Identify which cell holds the provided text, then report its [X, Y] central coordinate. 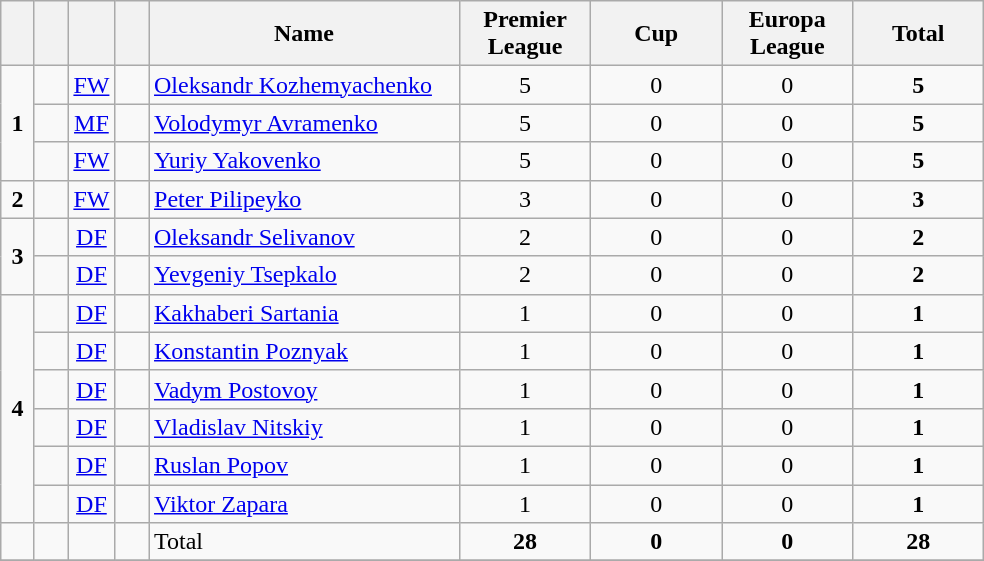
Volodymyr Avramenko [304, 123]
Konstantin Poznyak [304, 351]
Europa League [788, 34]
Peter Pilipeyko [304, 199]
Yevgeniy Tsepkalo [304, 275]
Premier League [526, 34]
Vladislav Nitskiy [304, 427]
Viktor Zapara [304, 503]
Kakhaberi Sartania [304, 313]
MF [92, 123]
Yuriy Yakovenko [304, 161]
Oleksandr Kozhemyachenko [304, 85]
Vadym Postovoy [304, 389]
Name [304, 34]
4 [18, 408]
Cup [656, 34]
Oleksandr Selivanov [304, 237]
Ruslan Popov [304, 465]
